Return (X, Y) of the center of cell containing provided text 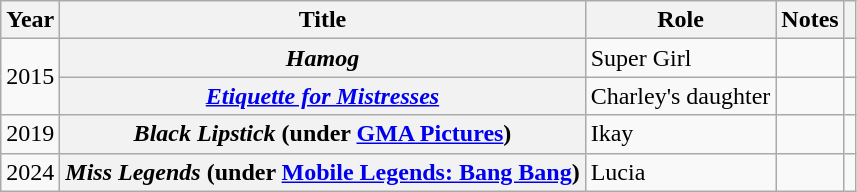
2019 (30, 134)
2024 (30, 172)
Role (680, 20)
Charley's daughter (680, 96)
Etiquette for Mistresses (322, 96)
Notes (810, 20)
Black Lipstick (under GMA Pictures) (322, 134)
Title (322, 20)
2015 (30, 77)
Miss Legends (under Mobile Legends: Bang Bang) (322, 172)
Hamog (322, 58)
Lucia (680, 172)
Super Girl (680, 58)
Year (30, 20)
Ikay (680, 134)
